Find where the given text appears and provide that cell's center as (X, Y) coordinate. 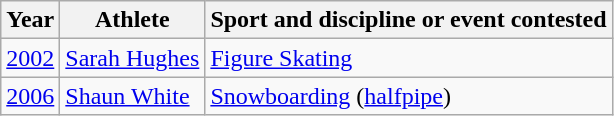
Figure Skating (408, 58)
Sarah Hughes (132, 58)
2002 (30, 58)
2006 (30, 96)
Snowboarding (halfpipe) (408, 96)
Shaun White (132, 96)
Sport and discipline or event contested (408, 20)
Athlete (132, 20)
Year (30, 20)
